Search for the cell housing the specified text and yield its [X, Y] center coordinate. 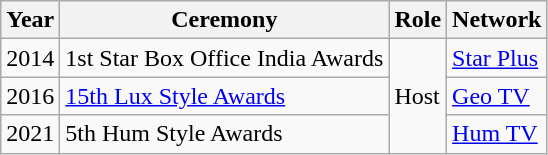
Network [497, 20]
15th Lux Style Awards [224, 96]
Year [30, 20]
2014 [30, 58]
1st Star Box Office India Awards [224, 58]
Geo TV [497, 96]
2021 [30, 134]
5th Hum Style Awards [224, 134]
Host [418, 96]
Role [418, 20]
Ceremony [224, 20]
2016 [30, 96]
Hum TV [497, 134]
Star Plus [497, 58]
